Extract the (X, Y) coordinate from the center of the cell holding the provided text.  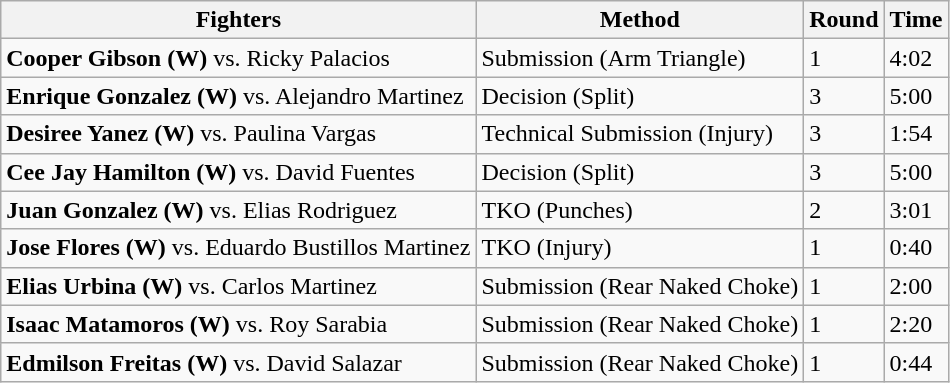
Method (640, 20)
1:54 (916, 134)
Technical Submission (Injury) (640, 134)
2:00 (916, 286)
TKO (Injury) (640, 248)
2:20 (916, 324)
Isaac Matamoros (W) vs. Roy Sarabia (238, 324)
Enrique Gonzalez (W) vs. Alejandro Martinez (238, 96)
TKO (Punches) (640, 210)
Juan Gonzalez (W) vs. Elias Rodriguez (238, 210)
Jose Flores (W) vs. Eduardo Bustillos Martinez (238, 248)
Fighters (238, 20)
3:01 (916, 210)
2 (844, 210)
Cee Jay Hamilton (W) vs. David Fuentes (238, 172)
Edmilson Freitas (W) vs. David Salazar (238, 362)
4:02 (916, 58)
Round (844, 20)
Elias Urbina (W) vs. Carlos Martinez (238, 286)
0:40 (916, 248)
Desiree Yanez (W) vs. Paulina Vargas (238, 134)
Cooper Gibson (W) vs. Ricky Palacios (238, 58)
0:44 (916, 362)
Time (916, 20)
Submission (Arm Triangle) (640, 58)
